Capture the cell that displays the provided text and extract its [x, y] central coordinate. 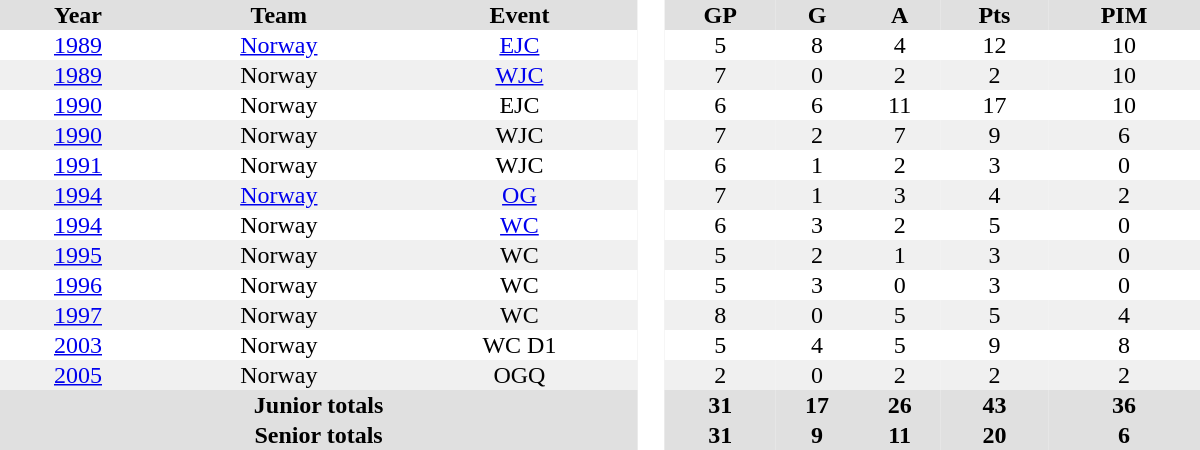
PIM [1124, 15]
26 [900, 405]
2005 [78, 375]
GP [720, 15]
2003 [78, 345]
12 [994, 45]
A [900, 15]
1991 [78, 165]
36 [1124, 405]
OG [520, 195]
20 [994, 435]
Event [520, 15]
Junior totals [318, 405]
OGQ [520, 375]
Pts [994, 15]
1997 [78, 315]
Team [279, 15]
1995 [78, 255]
1996 [78, 285]
Year [78, 15]
G [818, 15]
43 [994, 405]
WC D1 [520, 345]
Senior totals [318, 435]
